Return (x, y) of the center of cell containing provided text 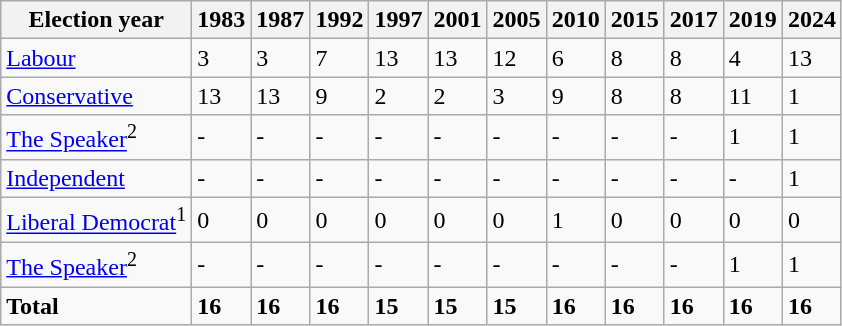
7 (340, 58)
2015 (634, 20)
1983 (222, 20)
2019 (752, 20)
Labour (96, 58)
11 (752, 96)
12 (516, 58)
6 (576, 58)
Liberal Democrat1 (96, 220)
2017 (694, 20)
1992 (340, 20)
Election year (96, 20)
2024 (812, 20)
2010 (576, 20)
Conservative (96, 96)
1997 (398, 20)
1987 (280, 20)
Total (96, 306)
2005 (516, 20)
Independent (96, 178)
4 (752, 58)
2001 (458, 20)
